Extract the (x, y) coordinate from the center of the cell holding the provided text.  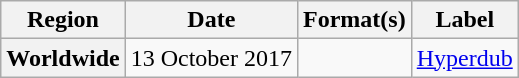
Date (211, 20)
Worldwide (63, 58)
Format(s) (355, 20)
Region (63, 20)
Hyperdub (464, 58)
13 October 2017 (211, 58)
Label (464, 20)
